For the text-containing cell, return its midpoint in (X, Y) coordinate format. 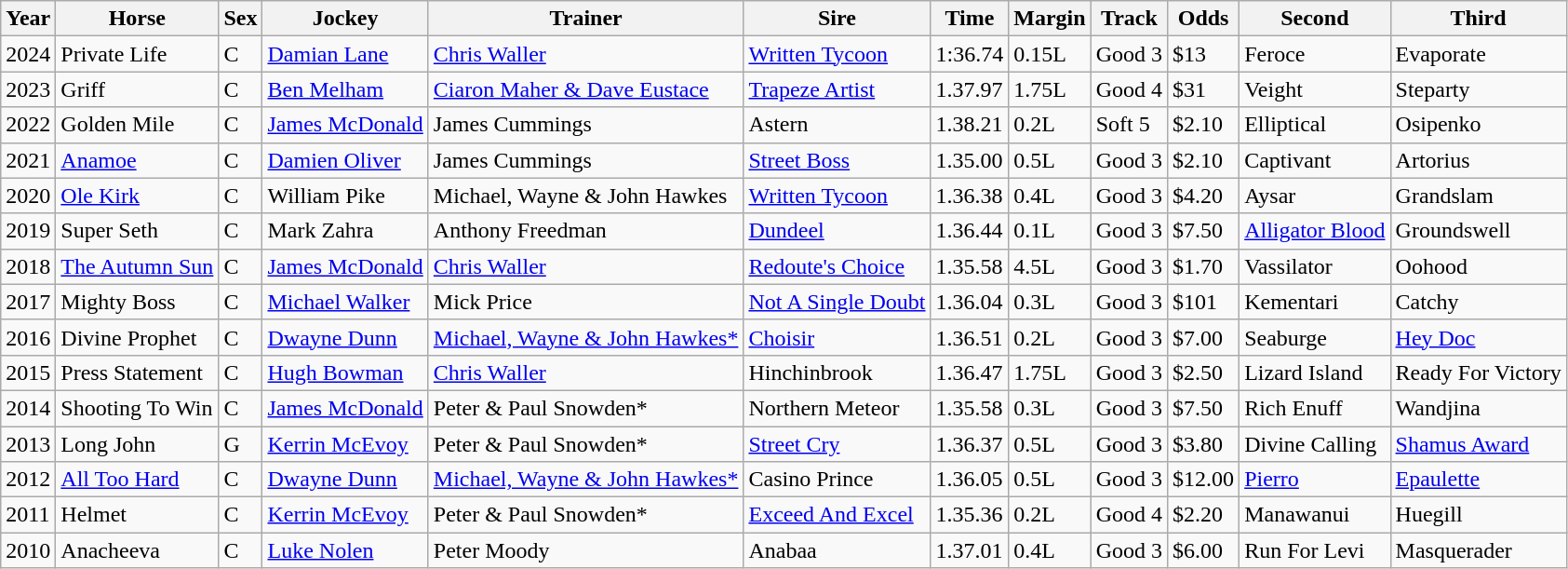
Long John (138, 444)
Feroce (1315, 54)
2011 (28, 515)
Hey Doc (1478, 337)
2022 (28, 125)
Damian Lane (345, 54)
Ben Melham (345, 89)
Sire (838, 19)
William Pike (345, 196)
1.36.44 (970, 231)
Divine Calling (1315, 444)
Epaulette (1478, 480)
2023 (28, 89)
Jockey (345, 19)
Year (28, 19)
Street Boss (838, 160)
1.35.00 (970, 160)
Aysar (1315, 196)
$2.20 (1204, 515)
The Autumn Sun (138, 266)
1.38.21 (970, 125)
Elliptical (1315, 125)
Sex (240, 19)
Seaburge (1315, 337)
Pierro (1315, 480)
$4.20 (1204, 196)
$2.50 (1204, 373)
1.36.38 (970, 196)
Griff (138, 89)
Osipenko (1478, 125)
Artorius (1478, 160)
$6.00 (1204, 550)
Masquerader (1478, 550)
$101 (1204, 302)
Michael, Wayne & John Hawkes (586, 196)
Anamoe (138, 160)
2014 (28, 408)
Kementari (1315, 302)
1.37.01 (970, 550)
Oohood (1478, 266)
Luke Nolen (345, 550)
Mark Zahra (345, 231)
$12.00 (1204, 480)
Super Seth (138, 231)
2019 (28, 231)
1.36.37 (970, 444)
Time (970, 19)
Private Life (138, 54)
Redoute's Choice (838, 266)
Shamus Award (1478, 444)
Second (1315, 19)
Divine Prophet (138, 337)
2010 (28, 550)
Captivant (1315, 160)
Michael Walker (345, 302)
Ready For Victory (1478, 373)
2018 (28, 266)
2017 (28, 302)
Casino Prince (838, 480)
Mick Price (586, 302)
Lizard Island (1315, 373)
Astern (838, 125)
$31 (1204, 89)
Alligator Blood (1315, 231)
2020 (28, 196)
Rich Enuff (1315, 408)
1:36.74 (970, 54)
$3.80 (1204, 444)
2016 (28, 337)
Helmet (138, 515)
Choisir (838, 337)
Anacheeva (138, 550)
0.1L (1050, 231)
Hinchinbrook (838, 373)
Damien Oliver (345, 160)
Trapeze Artist (838, 89)
$1.70 (1204, 266)
1.36.51 (970, 337)
Odds (1204, 19)
2024 (28, 54)
Grandslam (1478, 196)
Press Statement (138, 373)
Veight (1315, 89)
Street Cry (838, 444)
Run For Levi (1315, 550)
Mighty Boss (138, 302)
$13 (1204, 54)
Horse (138, 19)
Northern Meteor (838, 408)
1.35.36 (970, 515)
1.36.04 (970, 302)
Wandjina (1478, 408)
Dundeel (838, 231)
Ole Kirk (138, 196)
2021 (28, 160)
Vassilator (1315, 266)
$7.00 (1204, 337)
4.5L (1050, 266)
Huegill (1478, 515)
Groundswell (1478, 231)
2012 (28, 480)
Catchy (1478, 302)
All Too Hard (138, 480)
Anabaa (838, 550)
Not A Single Doubt (838, 302)
Golden Mile (138, 125)
1.37.97 (970, 89)
Shooting To Win (138, 408)
Evaporate (1478, 54)
1.36.47 (970, 373)
Anthony Freedman (586, 231)
2013 (28, 444)
Steparty (1478, 89)
Margin (1050, 19)
G (240, 444)
0.15L (1050, 54)
Hugh Bowman (345, 373)
1.36.05 (970, 480)
Ciaron Maher & Dave Eustace (586, 89)
Manawanui (1315, 515)
Peter Moody (586, 550)
2015 (28, 373)
Track (1129, 19)
Third (1478, 19)
Exceed And Excel (838, 515)
Trainer (586, 19)
Soft 5 (1129, 125)
